From the cell containing the given text, extract its center point as (X, Y) coordinate. 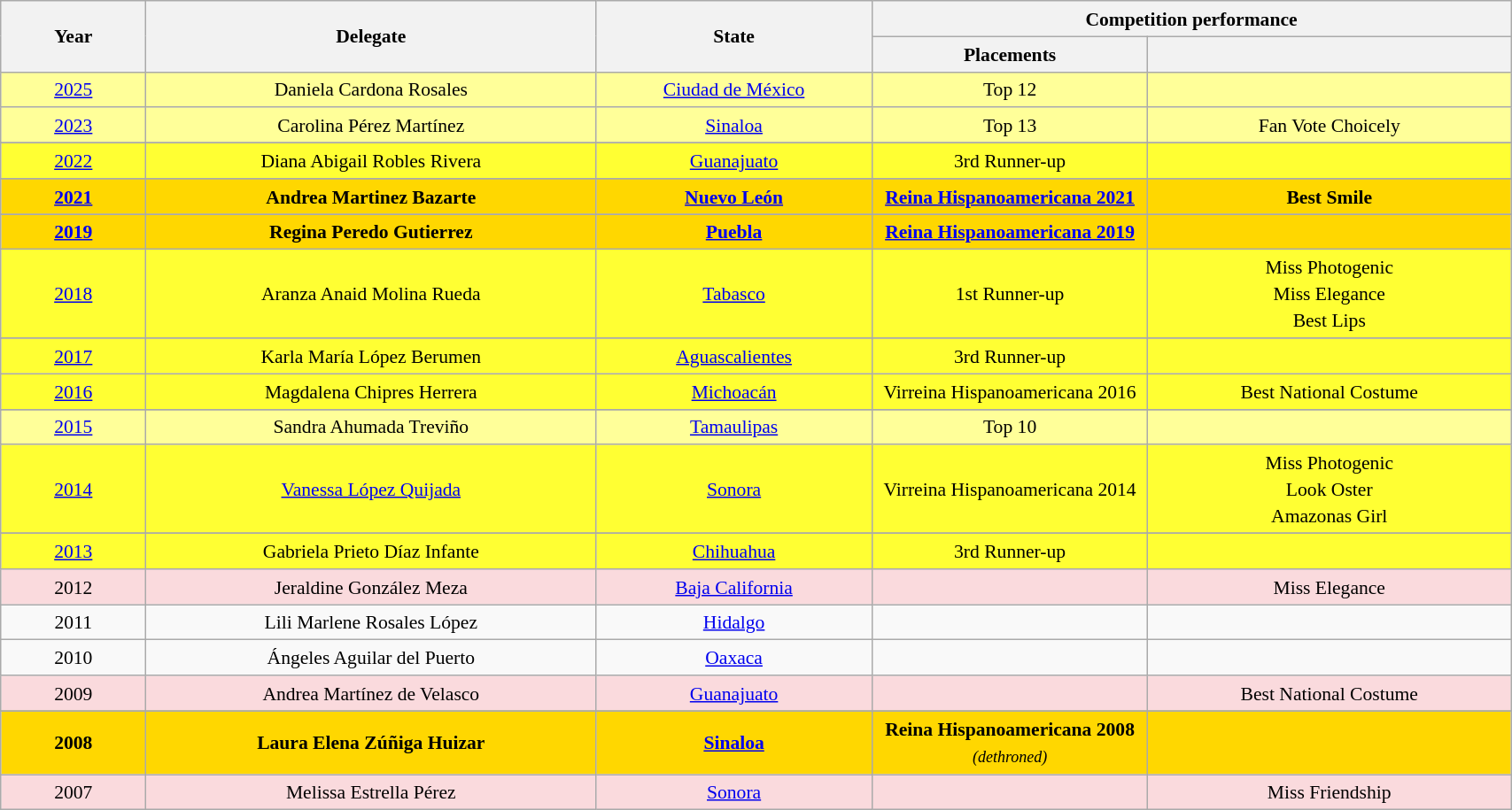
2022 (74, 161)
Placements (1010, 54)
2019 (74, 232)
Delegate (371, 36)
2017 (74, 356)
Top 10 (1010, 427)
Tabasco (733, 294)
Fan Vote Choicely (1330, 126)
Reina Hispanoamericana 2008(dethroned) (1010, 743)
Laura Elena Zúñiga Huizar (371, 743)
Ciudad de México (733, 89)
Regina Peredo Gutierrez (371, 232)
Andrea Martínez de Velasco (371, 693)
2008 (74, 743)
Nuevo León (733, 197)
Ángeles Aguilar del Puerto (371, 658)
Carolina Pérez Martínez (371, 126)
Andrea Martinez Bazarte (371, 197)
Gabriela Prieto Díaz Infante (371, 552)
Year (74, 36)
Michoacán (733, 391)
Karla María López Berumen (371, 356)
Daniela Cardona Rosales (371, 89)
2009 (74, 693)
Magdalena Chipres Herrera (371, 391)
Aranza Anaid Molina Rueda (371, 294)
Tamaulipas (733, 427)
Sandra Ahumada Treviño (371, 427)
Reina Hispanoamericana 2019 (1010, 232)
Top 13 (1010, 126)
2025 (74, 89)
2023 (74, 126)
Melissa Estrella Pérez (371, 792)
2018 (74, 294)
2011 (74, 622)
Virreina Hispanoamericana 2016 (1010, 391)
2010 (74, 658)
Diana Abigail Robles Rivera (371, 161)
Lili Marlene Rosales López (371, 622)
2016 (74, 391)
Chihuahua (733, 552)
2014 (74, 490)
Oaxaca (733, 658)
Aguascalientes (733, 356)
Puebla (733, 232)
Jeraldine González Meza (371, 587)
Best Smile (1330, 197)
Miss Friendship (1330, 792)
Miss Elegance (1330, 587)
Competition performance (1190, 19)
2007 (74, 792)
Hidalgo (733, 622)
1st Runner-up (1010, 294)
2013 (74, 552)
State (733, 36)
Miss PhotogenicMiss EleganceBest Lips (1330, 294)
2021 (74, 197)
Virreina Hispanoamericana 2014 (1010, 490)
Miss PhotogenicLook OsterAmazonas Girl (1330, 490)
2015 (74, 427)
2012 (74, 587)
Baja California (733, 587)
Reina Hispanoamericana 2021 (1010, 197)
Vanessa López Quijada (371, 490)
Top 12 (1010, 89)
